Find where the given text appears and provide that cell's center as [X, Y] coordinate. 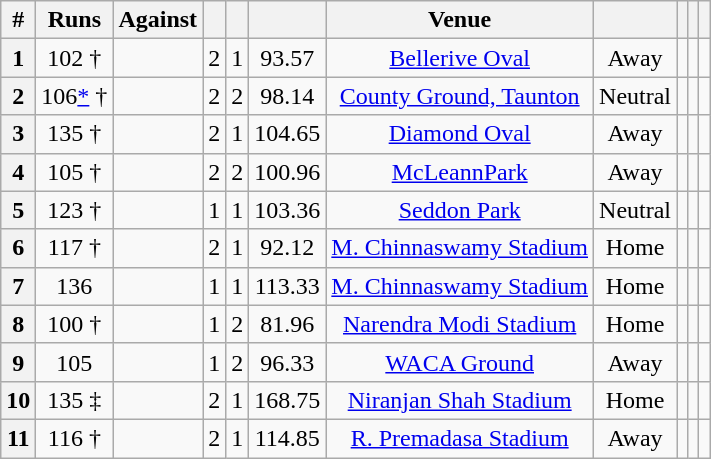
102 † [74, 58]
103.36 [288, 210]
7 [18, 286]
R. Premadasa Stadium [460, 438]
WACA Ground [460, 362]
100 † [74, 324]
96.33 [288, 362]
11 [18, 438]
93.57 [288, 58]
105 † [74, 172]
# [18, 20]
9 [18, 362]
Niranjan Shah Stadium [460, 400]
Runs [74, 20]
Diamond Oval [460, 134]
Bellerive Oval [460, 58]
Against [158, 20]
Narendra Modi Stadium [460, 324]
135 ‡ [74, 400]
123 † [74, 210]
106* † [74, 96]
Seddon Park [460, 210]
6 [18, 248]
104.65 [288, 134]
92.12 [288, 248]
5 [18, 210]
McLeannPark [460, 172]
Venue [460, 20]
116 † [74, 438]
98.14 [288, 96]
105 [74, 362]
10 [18, 400]
114.85 [288, 438]
County Ground, Taunton [460, 96]
136 [74, 286]
81.96 [288, 324]
135 † [74, 134]
117 † [74, 248]
113.33 [288, 286]
3 [18, 134]
4 [18, 172]
8 [18, 324]
100.96 [288, 172]
168.75 [288, 400]
